Scan for the cell matching the given text and deliver its (x, y) coordinate at center. 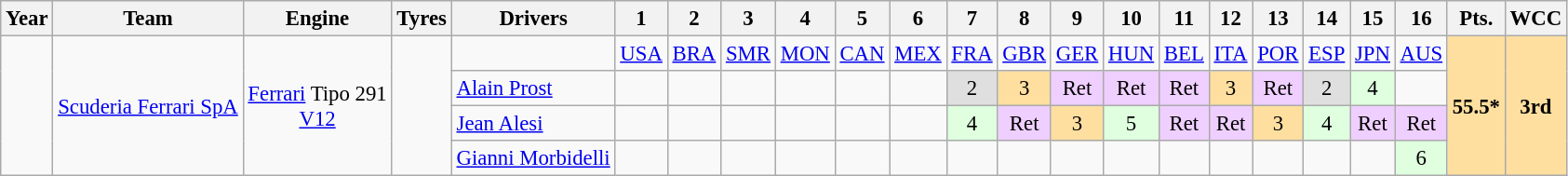
3rd (1535, 106)
Jean Alesi (533, 124)
ESP (1327, 54)
7 (972, 19)
POR (1279, 54)
CAN (862, 54)
11 (1185, 19)
Year (27, 19)
BRA (694, 54)
Gianni Morbidelli (533, 158)
10 (1132, 19)
Ferrari Tipo 291V12 (317, 106)
8 (1024, 19)
9 (1077, 19)
Scuderia Ferrari SpA (148, 106)
12 (1230, 19)
Pts. (1476, 19)
GER (1077, 54)
14 (1327, 19)
GBR (1024, 54)
ITA (1230, 54)
JPN (1374, 54)
55.5* (1476, 106)
Alain Prost (533, 88)
FRA (972, 54)
Drivers (533, 19)
HUN (1132, 54)
1 (641, 19)
BEL (1185, 54)
13 (1279, 19)
Tyres (422, 19)
SMR (748, 54)
16 (1421, 19)
WCC (1535, 19)
AUS (1421, 54)
15 (1374, 19)
Team (148, 19)
MEX (918, 54)
MON (805, 54)
Engine (317, 19)
USA (641, 54)
